Search for the cell housing the specified text and yield its [X, Y] center coordinate. 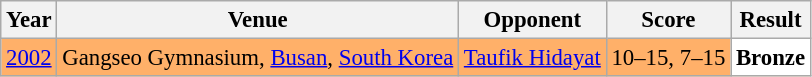
Score [668, 20]
Venue [258, 20]
2002 [29, 58]
10–15, 7–15 [668, 58]
Opponent [533, 20]
Bronze [771, 58]
Taufik Hidayat [533, 58]
Year [29, 20]
Result [771, 20]
Gangseo Gymnasium, Busan, South Korea [258, 58]
